Pinpoint the cell where the given text exists, returning its (X, Y) midpoint coordinate. 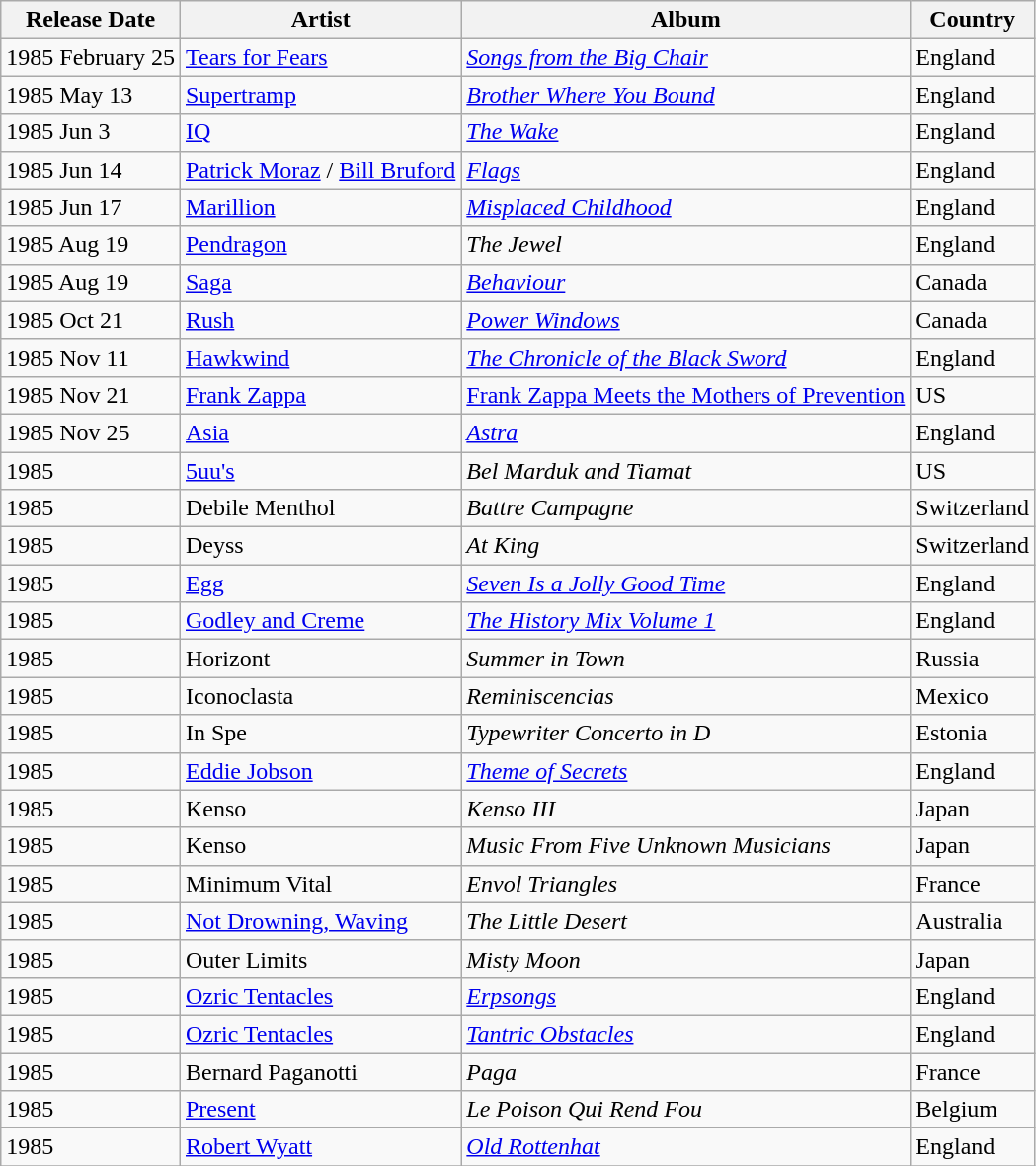
Minimum Vital (320, 884)
Kenso III (685, 809)
Robert Wyatt (320, 1147)
Country (973, 20)
Asia (320, 432)
Outer Limits (320, 959)
Le Poison Qui Rend Fou (685, 1110)
1985 Oct 21 (91, 320)
Misty Moon (685, 959)
Power Windows (685, 320)
In Spe (320, 734)
Behaviour (685, 282)
1985 Jun 3 (91, 132)
Supertramp (320, 95)
1985 Jun 14 (91, 170)
Not Drowning, Waving (320, 921)
Present (320, 1110)
Russia (973, 659)
Envol Triangles (685, 884)
1985 Nov 25 (91, 432)
Flags (685, 170)
Theme of Secrets (685, 771)
Bernard Paganotti (320, 1071)
Summer in Town (685, 659)
Mexico (973, 696)
Paga (685, 1071)
Frank Zappa Meets the Mothers of Prevention (685, 395)
Songs from the Big Chair (685, 57)
1985 February 25 (91, 57)
The Chronicle of the Black Sword (685, 357)
Egg (320, 583)
Estonia (973, 734)
Music From Five Unknown Musicians (685, 846)
Eddie Jobson (320, 771)
Album (685, 20)
5uu's (320, 471)
Horizont (320, 659)
The Wake (685, 132)
1985 Jun 17 (91, 207)
Tantric Obstacles (685, 1034)
At King (685, 546)
Reminiscencias (685, 696)
Artist (320, 20)
Marillion (320, 207)
The Jewel (685, 245)
The History Mix Volume 1 (685, 621)
Rush (320, 320)
Hawkwind (320, 357)
1985 Nov 11 (91, 357)
Erpsongs (685, 996)
Battre Campagne (685, 508)
Old Rottenhat (685, 1147)
Godley and Creme (320, 621)
Belgium (973, 1110)
Frank Zappa (320, 395)
Astra (685, 432)
Misplaced Childhood (685, 207)
The Little Desert (685, 921)
Typewriter Concerto in D (685, 734)
Pendragon (320, 245)
Brother Where You Bound (685, 95)
Release Date (91, 20)
Deyss (320, 546)
Saga (320, 282)
Patrick Moraz / Bill Bruford (320, 170)
Tears for Fears (320, 57)
Bel Marduk and Tiamat (685, 471)
1985 Nov 21 (91, 395)
Debile Menthol (320, 508)
Seven Is a Jolly Good Time (685, 583)
IQ (320, 132)
1985 May 13 (91, 95)
Australia (973, 921)
Iconoclasta (320, 696)
